Find where the given text appears and provide that cell's center as (x, y) coordinate. 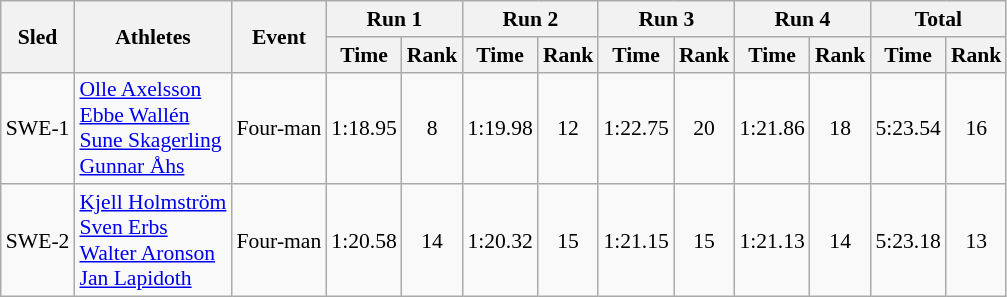
1:18.95 (364, 128)
Run 1 (394, 19)
13 (976, 241)
5:23.54 (908, 128)
Run 4 (802, 19)
1:21.15 (636, 241)
SWE-1 (38, 128)
16 (976, 128)
1:19.98 (500, 128)
Athletes (152, 36)
Sled (38, 36)
5:23.18 (908, 241)
Event (278, 36)
1:21.86 (772, 128)
Olle AxelssonEbbe WallénSune SkagerlingGunnar Åhs (152, 128)
18 (840, 128)
1:21.13 (772, 241)
SWE-2 (38, 241)
1:22.75 (636, 128)
20 (704, 128)
Run 2 (530, 19)
1:20.58 (364, 241)
Kjell HolmströmSven ErbsWalter AronsonJan Lapidoth (152, 241)
1:20.32 (500, 241)
12 (568, 128)
Total (938, 19)
8 (432, 128)
Run 3 (666, 19)
